Locate the cell with the specified text and output its [X, Y] center coordinate. 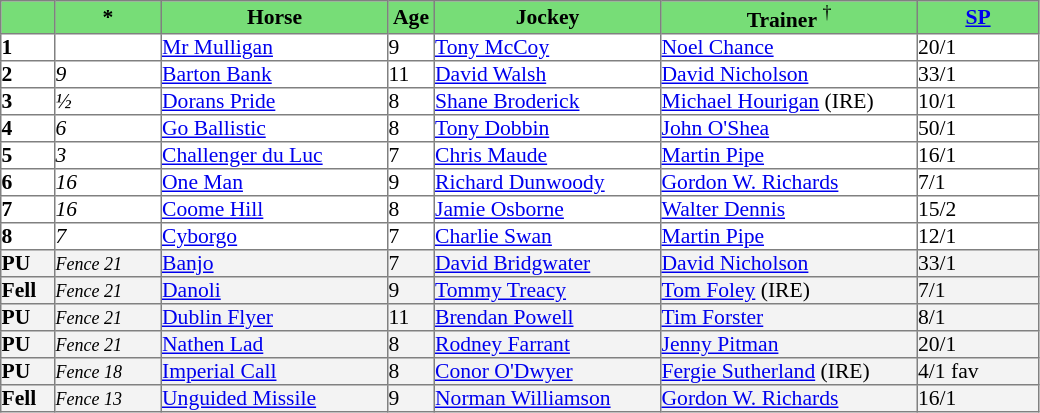
Cyborgo [274, 236]
Nathen Lad [274, 344]
Go Ballistic [274, 128]
Mr Mulligan [274, 46]
Conor O'Dwyer [547, 370]
4/1 fav [978, 370]
10/1 [978, 100]
8/1 [978, 316]
4 [28, 128]
Fence 18 [108, 370]
Fence 13 [108, 398]
2 [28, 74]
Horse [274, 18]
SP [978, 18]
One Man [274, 182]
Coome Hill [274, 208]
Tony McCoy [547, 46]
Chris Maude [547, 154]
Tommy Treacy [547, 290]
5 [28, 154]
Tim Forster [789, 316]
Shane Broderick [547, 100]
Barton Bank [274, 74]
Unguided Missile [274, 398]
Dublin Flyer [274, 316]
Norman Williamson [547, 398]
* [108, 18]
Noel Chance [789, 46]
15/2 [978, 208]
Age [411, 18]
Jockey [547, 18]
Banjo [274, 262]
Dorans Pride [274, 100]
1 [28, 46]
½ [108, 100]
Jamie Osborne [547, 208]
Trainer † [789, 18]
Richard Dunwoody [547, 182]
Danoli [274, 290]
Tony Dobbin [547, 128]
David Bridgwater [547, 262]
Charlie Swan [547, 236]
Tom Foley (IRE) [789, 290]
Walter Dennis [789, 208]
12/1 [978, 236]
50/1 [978, 128]
Jenny Pitman [789, 344]
Michael Hourigan (IRE) [789, 100]
Fergie Sutherland (IRE) [789, 370]
Imperial Call [274, 370]
Rodney Farrant [547, 344]
Brendan Powell [547, 316]
Challenger du Luc [274, 154]
John O'Shea [789, 128]
David Walsh [547, 74]
